Pinpoint the cell where the given text exists, returning its [X, Y] midpoint coordinate. 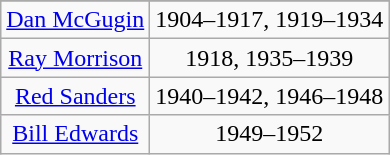
1940–1942, 1946–1948 [270, 96]
1918, 1935–1939 [270, 58]
Dan McGugin [76, 20]
Ray Morrison [76, 58]
1904–1917, 1919–1934 [270, 20]
Bill Edwards [76, 134]
Red Sanders [76, 96]
1949–1952 [270, 134]
